Return the [X, Y] coordinate for the center point of the cell that contains the specified text.  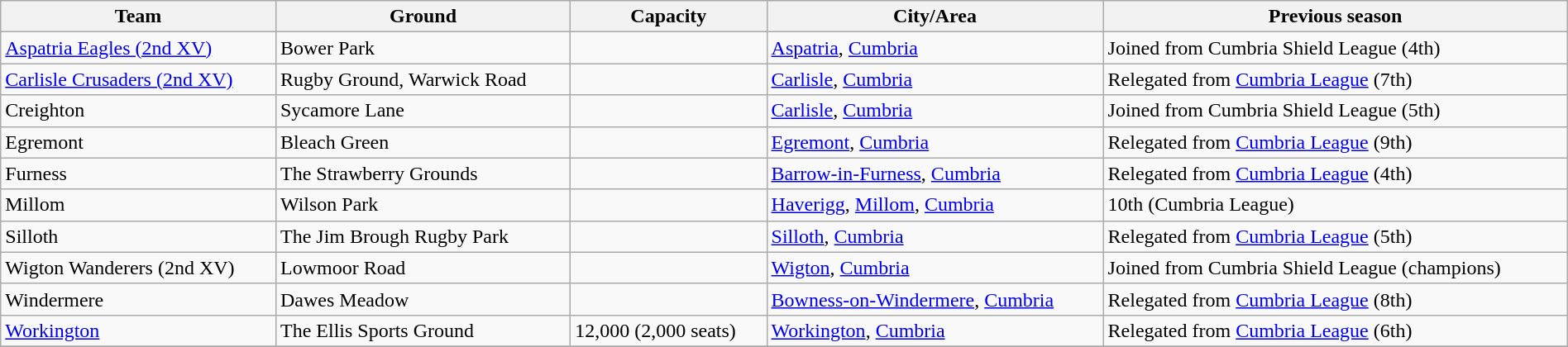
Windermere [139, 299]
Relegated from Cumbria League (5th) [1335, 236]
Egremont [139, 142]
Bowness-on-Windermere, Cumbria [935, 299]
Bower Park [423, 48]
Furness [139, 173]
Ground [423, 17]
Lowmoor Road [423, 268]
City/Area [935, 17]
The Jim Brough Rugby Park [423, 236]
Relegated from Cumbria League (6th) [1335, 330]
Barrow-in-Furness, Cumbria [935, 173]
Haverigg, Millom, Cumbria [935, 205]
Creighton [139, 111]
Sycamore Lane [423, 111]
The Ellis Sports Ground [423, 330]
Silloth, Cumbria [935, 236]
Wilson Park [423, 205]
Relegated from Cumbria League (4th) [1335, 173]
Silloth [139, 236]
Relegated from Cumbria League (7th) [1335, 79]
10th (Cumbria League) [1335, 205]
Aspatria, Cumbria [935, 48]
Wigton, Cumbria [935, 268]
Joined from Cumbria Shield League (champions) [1335, 268]
Dawes Meadow [423, 299]
Joined from Cumbria Shield League (5th) [1335, 111]
Bleach Green [423, 142]
12,000 (2,000 seats) [668, 330]
The Strawberry Grounds [423, 173]
Workington, Cumbria [935, 330]
Rugby Ground, Warwick Road [423, 79]
Wigton Wanderers (2nd XV) [139, 268]
Previous season [1335, 17]
Relegated from Cumbria League (9th) [1335, 142]
Capacity [668, 17]
Joined from Cumbria Shield League (4th) [1335, 48]
Relegated from Cumbria League (8th) [1335, 299]
Carlisle Crusaders (2nd XV) [139, 79]
Egremont, Cumbria [935, 142]
Workington [139, 330]
Team [139, 17]
Millom [139, 205]
Aspatria Eagles (2nd XV) [139, 48]
